Scan for the cell matching the given text and deliver its [x, y] coordinate at center. 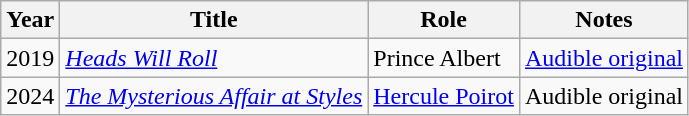
Title [214, 20]
The Mysterious Affair at Styles [214, 96]
2024 [30, 96]
Hercule Poirot [444, 96]
Year [30, 20]
Heads Will Roll [214, 58]
2019 [30, 58]
Prince Albert [444, 58]
Notes [604, 20]
Role [444, 20]
